Determine the (x, y) coordinate at the center of the cell enclosing the given text.  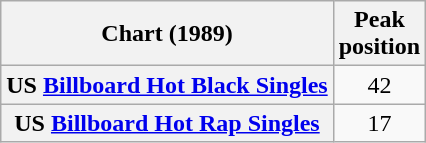
US Billboard Hot Black Singles (167, 85)
Peakposition (379, 34)
17 (379, 123)
US Billboard Hot Rap Singles (167, 123)
Chart (1989) (167, 34)
42 (379, 85)
